Return the (x, y) coordinate for the center point of the cell that contains the specified text.  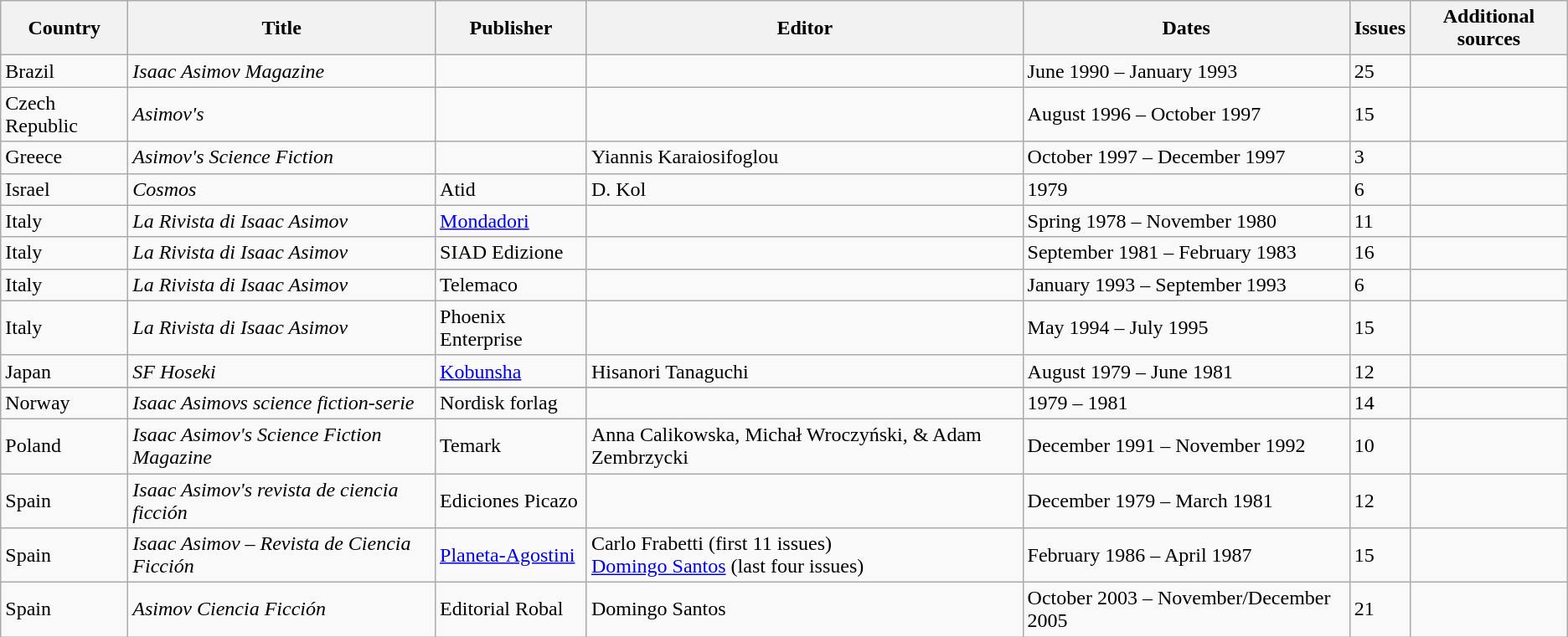
December 1979 – March 1981 (1186, 501)
25 (1380, 71)
Kobunsha (511, 371)
Temark (511, 445)
Asimov's Science Fiction (281, 157)
10 (1380, 445)
D. Kol (804, 189)
Isaac Asimov Magazine (281, 71)
Domingo Santos (804, 609)
Spring 1978 – November 1980 (1186, 221)
Ediciones Picazo (511, 501)
14 (1380, 403)
Atid (511, 189)
Telemaco (511, 285)
21 (1380, 609)
Issues (1380, 28)
Cosmos (281, 189)
Poland (64, 445)
Planeta-Agostini (511, 556)
Isaac Asimov – Revista de Ciencia Ficción (281, 556)
1979 (1186, 189)
May 1994 – July 1995 (1186, 328)
Isaac Asimovs science fiction-serie (281, 403)
Isaac Asimov's revista de ciencia ficción (281, 501)
October 2003 – November/December 2005 (1186, 609)
Publisher (511, 28)
Isaac Asimov's Science Fiction Magazine (281, 445)
3 (1380, 157)
October 1997 – December 1997 (1186, 157)
Anna Calikowska, Michał Wroczyński, & Adam Zembrzycki (804, 445)
Norway (64, 403)
January 1993 – September 1993 (1186, 285)
Brazil (64, 71)
August 1979 – June 1981 (1186, 371)
Editor (804, 28)
Additional sources (1489, 28)
Editorial Robal (511, 609)
SIAD Edizione (511, 253)
December 1991 – November 1992 (1186, 445)
Czech Republic (64, 114)
Carlo Frabetti (first 11 issues)Domingo Santos (last four issues) (804, 556)
SF Hoseki (281, 371)
1979 – 1981 (1186, 403)
Country (64, 28)
Phoenix Enterprise (511, 328)
Japan (64, 371)
Hisanori Tanaguchi (804, 371)
11 (1380, 221)
Greece (64, 157)
Israel (64, 189)
August 1996 – October 1997 (1186, 114)
Nordisk forlag (511, 403)
Yiannis Karaiosifoglou (804, 157)
February 1986 – April 1987 (1186, 556)
June 1990 – January 1993 (1186, 71)
Mondadori (511, 221)
Asimov Ciencia Ficción (281, 609)
Asimov's (281, 114)
September 1981 – February 1983 (1186, 253)
16 (1380, 253)
Dates (1186, 28)
Title (281, 28)
